Output the [x, y] coordinate of the center of the cell containing the given text.  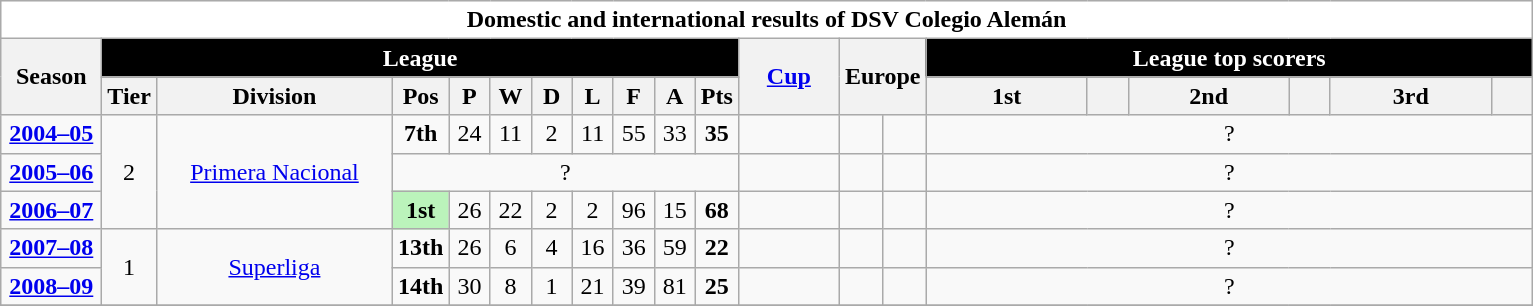
W [510, 96]
8 [510, 286]
Season [52, 77]
Cup [788, 77]
81 [674, 286]
96 [634, 210]
59 [674, 248]
36 [634, 248]
35 [716, 134]
P [470, 96]
A [674, 96]
F [634, 96]
League top scorers [1229, 58]
14th [420, 286]
Primera Nacional [274, 172]
30 [470, 286]
Pts [716, 96]
3rd [1410, 96]
39 [634, 286]
Europe [882, 77]
2004–05 [52, 134]
Division [274, 96]
D [552, 96]
League [420, 58]
2006–07 [52, 210]
Tier [130, 96]
2nd [1208, 96]
7th [420, 134]
16 [592, 248]
4 [552, 248]
2008–09 [52, 286]
55 [634, 134]
Pos [420, 96]
Superliga [274, 267]
2007–08 [52, 248]
24 [470, 134]
33 [674, 134]
13th [420, 248]
2005–06 [52, 172]
68 [716, 210]
6 [510, 248]
25 [716, 286]
15 [674, 210]
21 [592, 286]
L [592, 96]
Domestic and international results of DSV Colegio Alemán [767, 20]
